Extract the [X, Y] coordinate from the center of the cell holding the provided text.  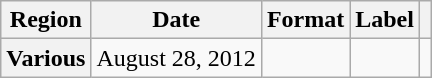
Date [176, 20]
Format [305, 20]
Various [46, 58]
Label [385, 20]
August 28, 2012 [176, 58]
Region [46, 20]
